For the text-containing cell, return its midpoint in [x, y] coordinate format. 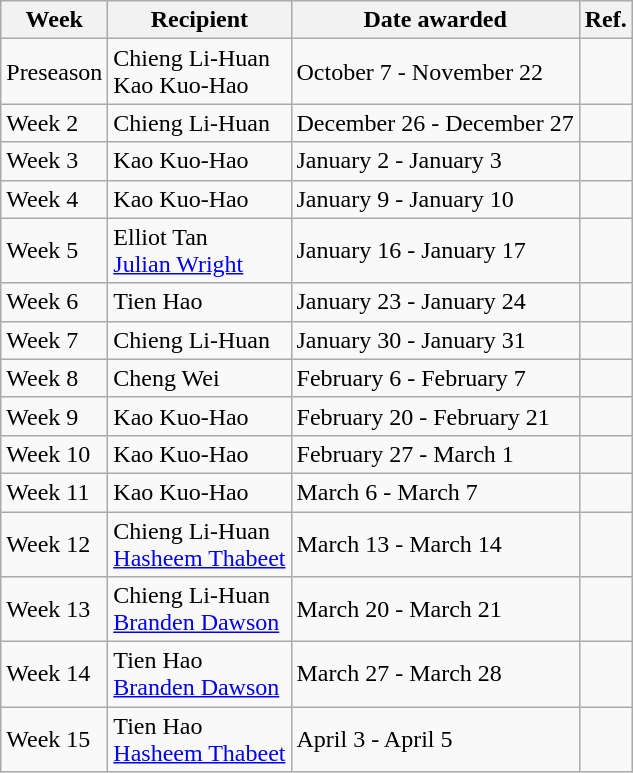
Week 11 [54, 492]
Ref. [606, 20]
Week 2 [54, 123]
Week 15 [54, 740]
March 13 - March 14 [435, 544]
January 30 - January 31 [435, 340]
March 20 - March 21 [435, 610]
Tien HaoHasheem Thabeet [200, 740]
Tien Hao [200, 302]
Date awarded [435, 20]
Elliot TanJulian Wright [200, 250]
Chieng Li-HuanBranden Dawson [200, 610]
February 20 - February 21 [435, 416]
Week [54, 20]
Week 9 [54, 416]
October 7 - November 22 [435, 72]
January 23 - January 24 [435, 302]
January 2 - January 3 [435, 161]
Week 13 [54, 610]
Week 8 [54, 378]
April 3 - April 5 [435, 740]
Chieng Li-HuanKao Kuo-Hao [200, 72]
February 27 - March 1 [435, 454]
January 16 - January 17 [435, 250]
March 6 - March 7 [435, 492]
Week 14 [54, 674]
Week 5 [54, 250]
December 26 - December 27 [435, 123]
Chieng Li-HuanHasheem Thabeet [200, 544]
Week 4 [54, 199]
Tien HaoBranden Dawson [200, 674]
Cheng Wei [200, 378]
Week 7 [54, 340]
Week 3 [54, 161]
Recipient [200, 20]
Preseason [54, 72]
Week 12 [54, 544]
March 27 - March 28 [435, 674]
February 6 - February 7 [435, 378]
January 9 - January 10 [435, 199]
Week 10 [54, 454]
Week 6 [54, 302]
